Locate the cell with the specified text and output its [X, Y] center coordinate. 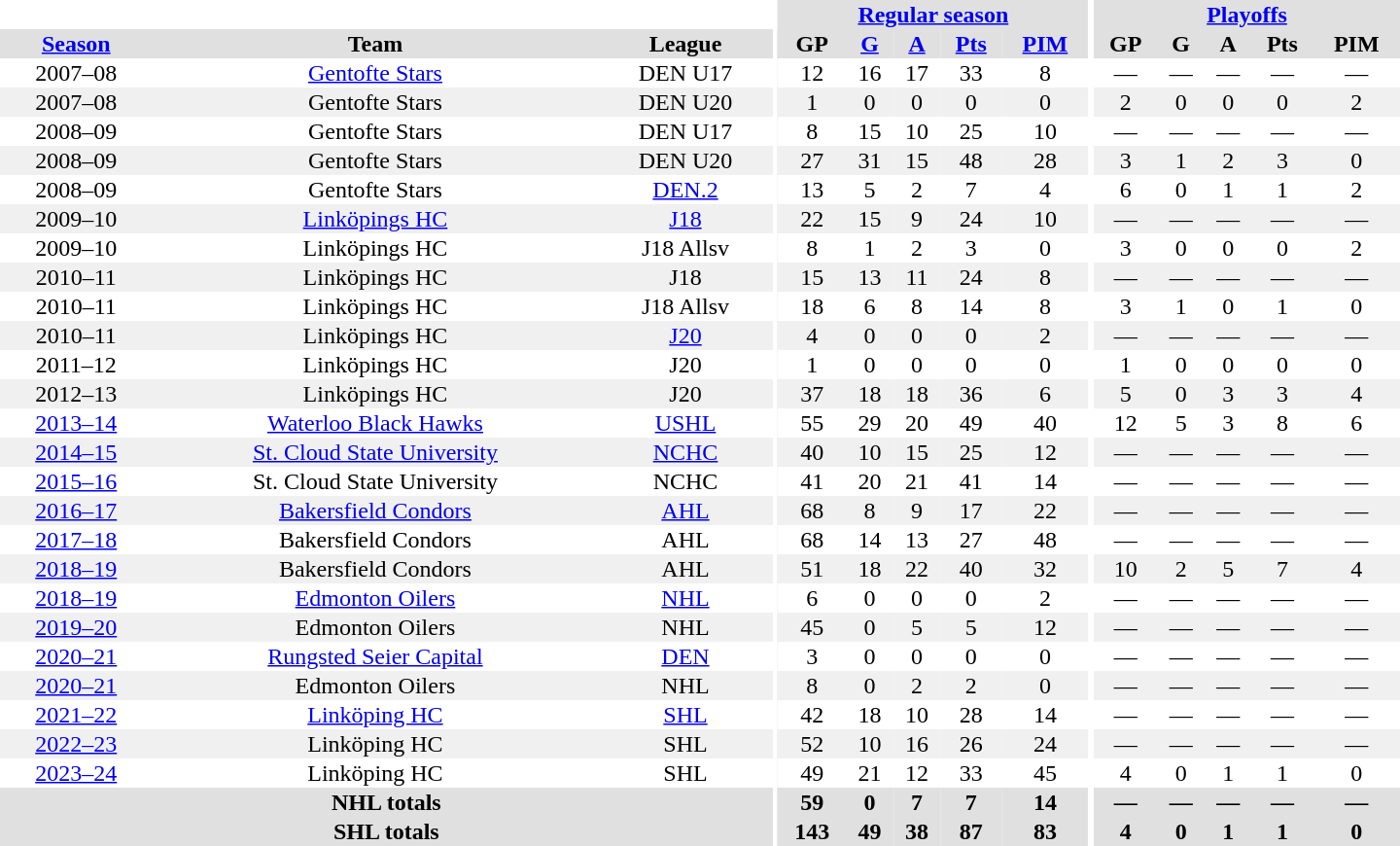
2013–14 [76, 423]
51 [812, 569]
38 [918, 831]
11 [918, 277]
2021–22 [76, 715]
2017–18 [76, 540]
2012–13 [76, 394]
143 [812, 831]
36 [970, 394]
DEN.2 [684, 190]
55 [812, 423]
Rungsted Seier Capital [375, 656]
2023–24 [76, 773]
Regular season [933, 15]
2022–23 [76, 744]
NHL totals [387, 802]
League [684, 44]
Waterloo Black Hawks [375, 423]
83 [1044, 831]
2019–20 [76, 627]
2011–12 [76, 365]
29 [869, 423]
Playoffs [1246, 15]
59 [812, 802]
2015–16 [76, 481]
2016–17 [76, 511]
SHL totals [387, 831]
Season [76, 44]
37 [812, 394]
USHL [684, 423]
26 [970, 744]
31 [869, 160]
DEN [684, 656]
Team [375, 44]
87 [970, 831]
42 [812, 715]
2014–15 [76, 452]
52 [812, 744]
32 [1044, 569]
